Extract the (X, Y) coordinate from the center of the cell holding the provided text.  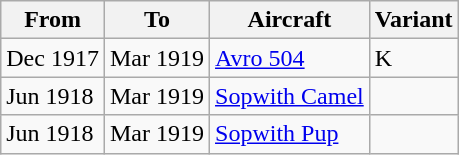
Sopwith Pup (290, 134)
Avro 504 (290, 58)
From (53, 20)
Aircraft (290, 20)
Dec 1917 (53, 58)
To (156, 20)
Sopwith Camel (290, 96)
K (414, 58)
Variant (414, 20)
